Locate the cell with the specified text and output its (X, Y) center coordinate. 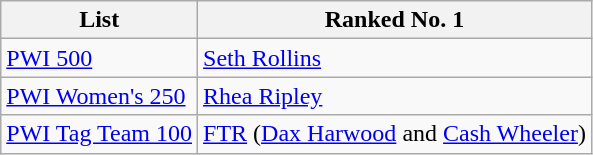
FTR (Dax Harwood and Cash Wheeler) (395, 134)
Ranked No. 1 (395, 20)
Seth Rollins (395, 58)
Rhea Ripley (395, 96)
PWI Women's 250 (100, 96)
List (100, 20)
PWI 500 (100, 58)
PWI Tag Team 100 (100, 134)
